Return the [X, Y] coordinate for the center point of the cell that contains the specified text.  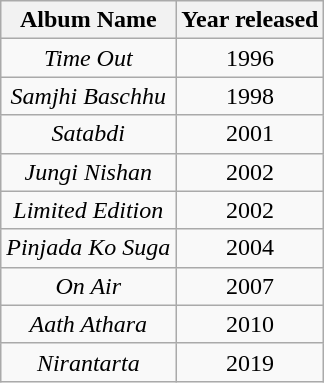
Satabdi [88, 134]
Time Out [88, 58]
2004 [250, 248]
Pinjada Ko Suga [88, 248]
Samjhi Baschhu [88, 96]
2007 [250, 286]
2019 [250, 362]
Year released [250, 20]
1998 [250, 96]
2010 [250, 324]
On Air [88, 286]
Jungi Nishan [88, 172]
2001 [250, 134]
Album Name [88, 20]
Limited Edition [88, 210]
Nirantarta [88, 362]
Aath Athara [88, 324]
1996 [250, 58]
